Detect which cell encompasses the target text, then output its [X, Y] center coordinate. 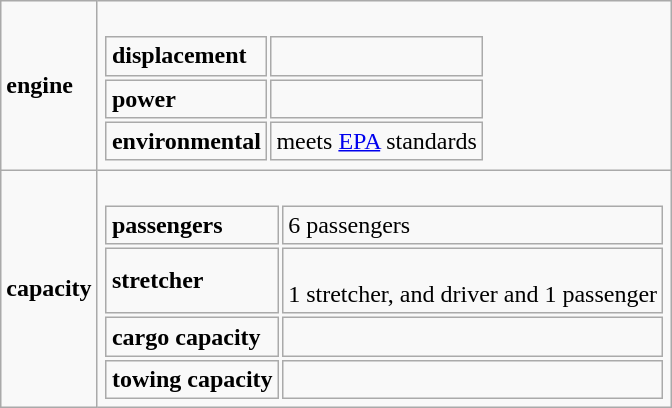
power [186, 99]
environmental [186, 141]
displacement power environmental meets EPA standards [384, 86]
1 stretcher, and driver and 1 passenger [472, 282]
capacity [49, 289]
displacement [186, 56]
towing capacity [192, 380]
passengers 6 passengers stretcher 1 stretcher, and driver and 1 passenger cargo capacity towing capacity [384, 289]
passengers [192, 225]
6 passengers [472, 225]
stretcher [192, 282]
engine [49, 86]
cargo capacity [192, 337]
meets EPA standards [376, 141]
